Find where the given text appears and provide that cell's center as [X, Y] coordinate. 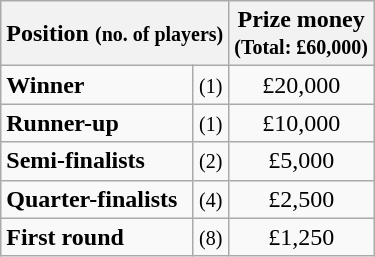
(8) [211, 237]
Quarter-finalists [97, 199]
£1,250 [302, 237]
First round [97, 237]
£5,000 [302, 161]
£2,500 [302, 199]
Runner-up [97, 123]
(2) [211, 161]
Position (no. of players) [115, 34]
(4) [211, 199]
Winner [97, 85]
£20,000 [302, 85]
£10,000 [302, 123]
Semi-finalists [97, 161]
Prize money(Total: £60,000) [302, 34]
